Find where the given text appears and provide that cell's center as (X, Y) coordinate. 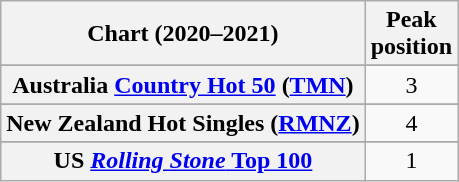
1 (411, 161)
4 (411, 123)
Peakposition (411, 34)
3 (411, 85)
US Rolling Stone Top 100 (183, 161)
Chart (2020–2021) (183, 34)
New Zealand Hot Singles (RMNZ) (183, 123)
Australia Country Hot 50 (TMN) (183, 85)
